Search for the cell housing the specified text and yield its [x, y] center coordinate. 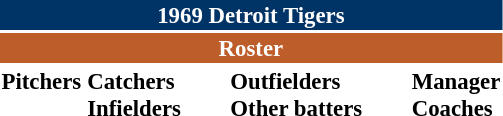
1969 Detroit Tigers [251, 15]
Roster [251, 48]
